Find where the given text appears and provide that cell's center as (x, y) coordinate. 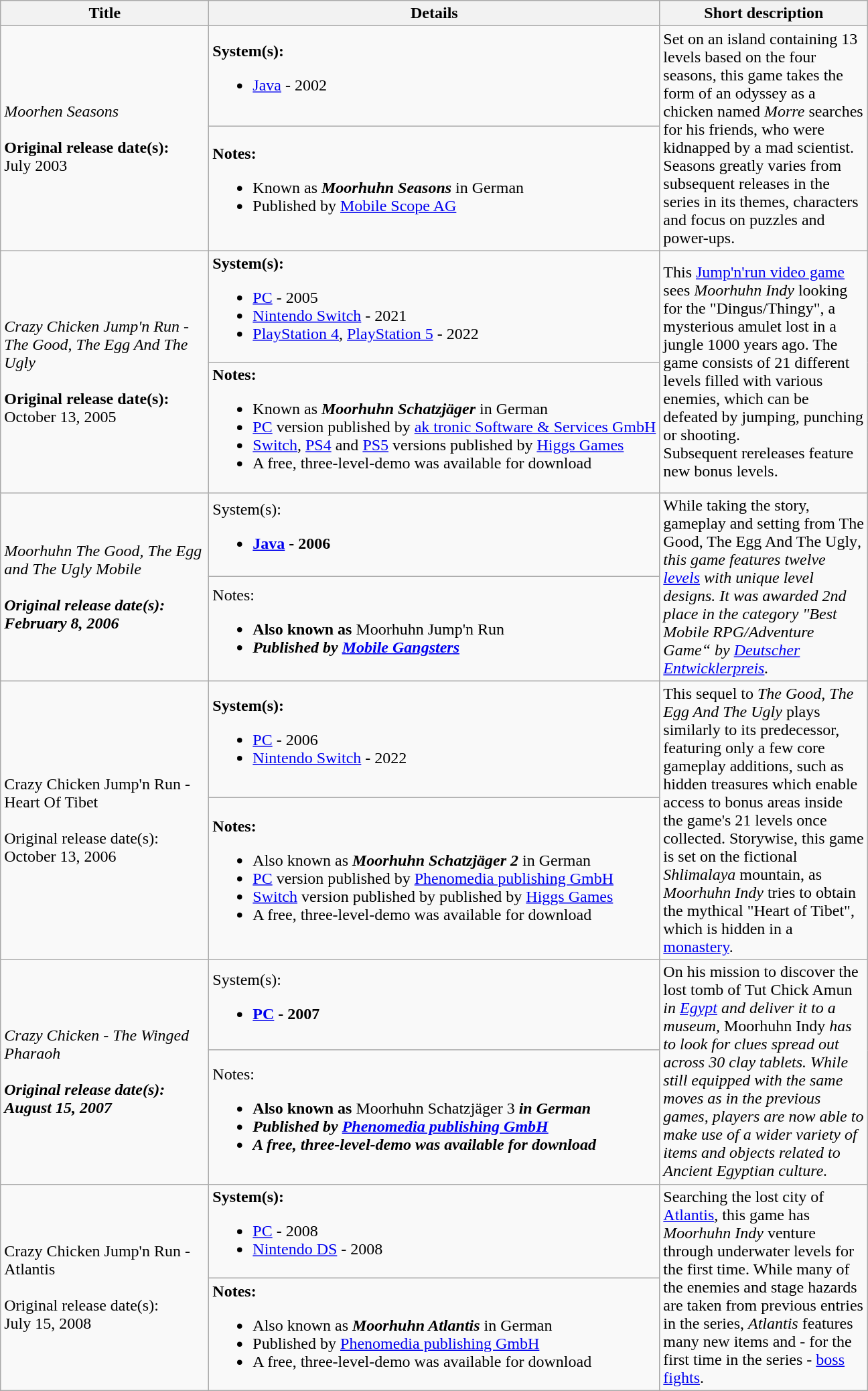
Crazy Chicken Jump'n Run - AtlantisOriginal release date(s):July 15, 2008 (104, 1287)
System(s):PC - 2005Nintendo Switch - 2021PlayStation 4, PlayStation 5 - 2022 (434, 307)
System(s):PC - 2006Nintendo Switch - 2022 (434, 739)
Short description (764, 13)
Notes:Known as Moorhuhn Seasons in GermanPublished by Mobile Scope AG (434, 188)
Crazy Chicken Jump'n Run - The Good, The Egg And The Ugly Original release date(s):October 13, 2005 (104, 371)
System(s):Java - 2002 (434, 76)
Title (104, 13)
Details (434, 13)
Notes:Also known as Moorhuhn Schatzjäger 3 in GermanPublished by Phenomedia publishing GmbHA free, three-level-demo was available for download (434, 1117)
System(s):Java - 2006 (434, 535)
Moorhen Seasons Original release date(s):July 2003 (104, 138)
Crazy Chicken - The Winged PharaohOriginal release date(s):August 15, 2007 (104, 1072)
Notes:Also known as Moorhuhn Atlantis in GermanPublished by Phenomedia publishing GmbHA free, three-level-demo was available for download (434, 1335)
Moorhuhn The Good, The Egg and The Ugly MobileOriginal release date(s):February 8, 2006 (104, 587)
Crazy Chicken Jump'n Run - Heart Of TibetOriginal release date(s):October 13, 2006 (104, 820)
System(s):PC - 2008Nintendo DS - 2008 (434, 1231)
System(s):PC - 2007 (434, 1005)
Notes:Also known as Moorhuhn Jump'n RunPublished by Mobile Gangsters (434, 629)
